Return (x, y) of the center of cell containing provided text 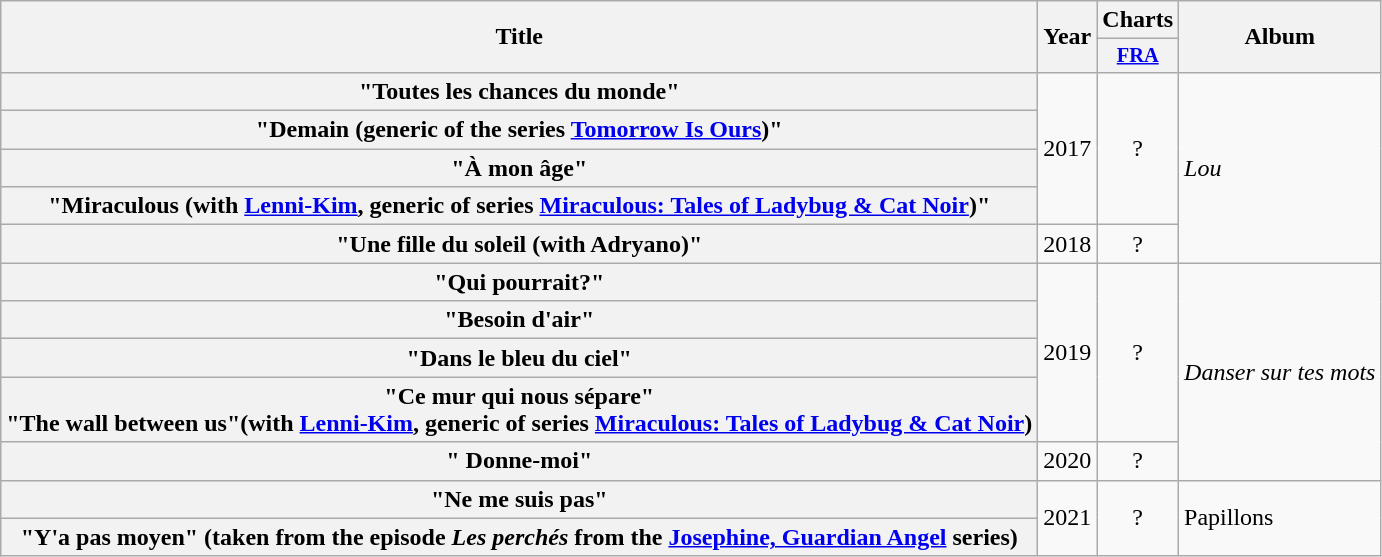
"Demain (generic of the series Tomorrow Is Ours)" (520, 130)
"Miraculous (with Lenni-Kim, generic of series Miraculous: Tales of Ladybug & Cat Noir)" (520, 206)
" Donne-moi" (520, 461)
FRA (1138, 56)
Year (1068, 37)
2021 (1068, 518)
"Une fille du soleil (with Adryano)" (520, 244)
Album (1280, 37)
"Ce mur qui nous sépare""The wall between us"(with Lenni-Kim, generic of series Miraculous: Tales of Ladybug & Cat Noir) (520, 410)
2019 (1068, 352)
"Qui pourrait?" (520, 282)
2020 (1068, 461)
Danser sur tes mots (1280, 372)
Papillons (1280, 518)
"Toutes les chances du monde" (520, 91)
"Y'a pas moyen" (taken from the episode Les perchés from the Josephine, Guardian Angel series) (520, 537)
"Besoin d'air" (520, 320)
"Ne me suis pas" (520, 499)
"À mon âge" (520, 168)
Title (520, 37)
2018 (1068, 244)
2017 (1068, 148)
Lou (1280, 167)
"Dans le bleu du ciel" (520, 358)
Charts (1138, 20)
